Output the (x, y) coordinate of the center of the cell containing the given text.  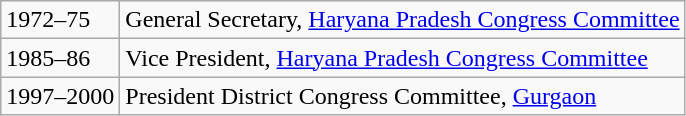
Vice President, Haryana Pradesh Congress Committee (402, 58)
1985–86 (60, 58)
1972–75 (60, 20)
1997–2000 (60, 96)
General Secretary, Haryana Pradesh Congress Committee (402, 20)
President District Congress Committee, Gurgaon (402, 96)
